Scan for the cell matching the given text and deliver its (x, y) coordinate at center. 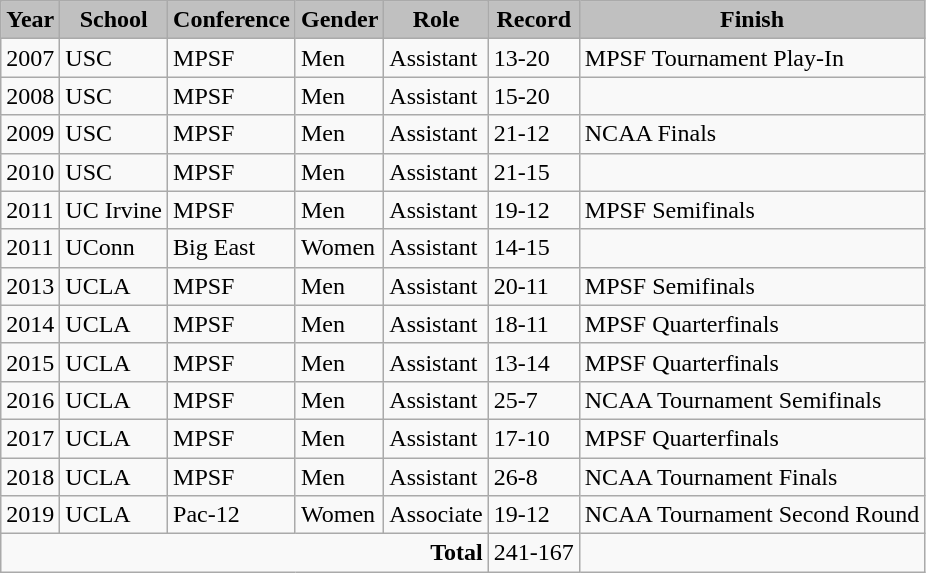
2019 (30, 515)
18-11 (534, 324)
Pac-12 (232, 515)
UC Irvine (114, 210)
2013 (30, 286)
2017 (30, 438)
21-12 (534, 134)
Total (244, 553)
2008 (30, 96)
MPSF Tournament Play-In (752, 58)
2018 (30, 477)
25-7 (534, 400)
2010 (30, 172)
Gender (339, 20)
Finish (752, 20)
26-8 (534, 477)
UConn (114, 248)
Role (436, 20)
NCAA Tournament Semifinals (752, 400)
2009 (30, 134)
2014 (30, 324)
NCAA Finals (752, 134)
14-15 (534, 248)
Conference (232, 20)
Record (534, 20)
NCAA Tournament Finals (752, 477)
2016 (30, 400)
13-20 (534, 58)
17-10 (534, 438)
2015 (30, 362)
13-14 (534, 362)
School (114, 20)
241-167 (534, 553)
21-15 (534, 172)
15-20 (534, 96)
NCAA Tournament Second Round (752, 515)
2007 (30, 58)
Big East (232, 248)
Year (30, 20)
20-11 (534, 286)
Associate (436, 515)
